Pinpoint the cell where the given text exists, returning its (X, Y) midpoint coordinate. 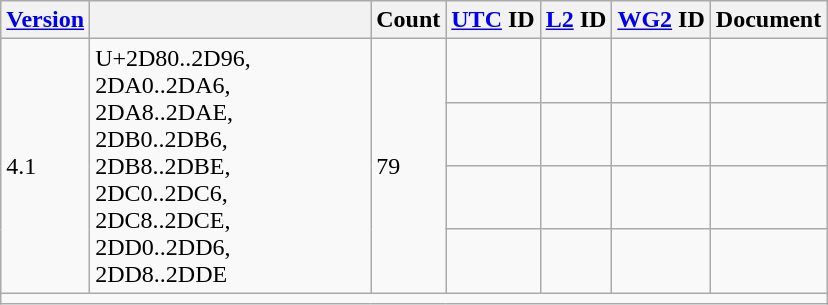
Document (768, 20)
79 (408, 166)
U+2D80..2D96, 2DA0..2DA6, 2DA8..2DAE, 2DB0..2DB6, 2DB8..2DBE, 2DC0..2DC6, 2DC8..2DCE, 2DD0..2DD6, 2DD8..2DDE (230, 166)
4.1 (46, 166)
UTC ID (493, 20)
Count (408, 20)
Version (46, 20)
L2 ID (576, 20)
WG2 ID (661, 20)
